Identify which cell holds the provided text, then report its [X, Y] central coordinate. 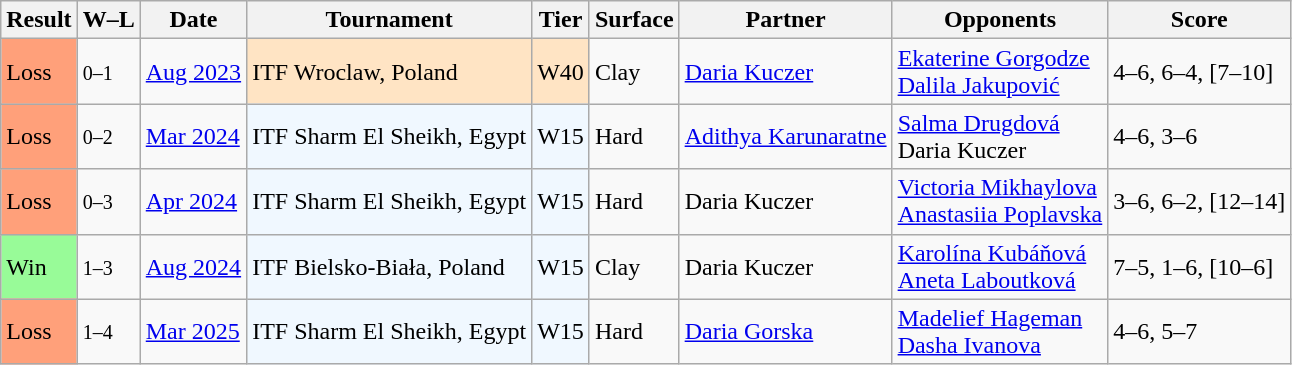
Partner [786, 20]
Daria Gorska [786, 332]
W–L [108, 20]
ITF Bielsko-Biała, Poland [390, 266]
Aug 2024 [193, 266]
Mar 2025 [193, 332]
Date [193, 20]
Ekaterine Gorgodze Dalila Jakupović [1000, 72]
0–1 [108, 72]
7–5, 1–6, [10–6] [1200, 266]
Apr 2024 [193, 202]
1–3 [108, 266]
Salma Drugdová Daria Kuczer [1000, 136]
4–6, 3–6 [1200, 136]
0–2 [108, 136]
Aug 2023 [193, 72]
Opponents [1000, 20]
Victoria Mikhaylova Anastasiia Poplavska [1000, 202]
Surface [634, 20]
ITF Wroclaw, Poland [390, 72]
Win [39, 266]
Mar 2024 [193, 136]
4–6, 6–4, [7–10] [1200, 72]
Result [39, 20]
1–4 [108, 332]
Karolína Kubáňová Aneta Laboutková [1000, 266]
Tournament [390, 20]
Madelief Hageman Dasha Ivanova [1000, 332]
4–6, 5–7 [1200, 332]
0–3 [108, 202]
Adithya Karunaratne [786, 136]
Tier [561, 20]
3–6, 6–2, [12–14] [1200, 202]
Score [1200, 20]
W40 [561, 72]
